Determine the [x, y] coordinate at the center of the cell enclosing the given text.  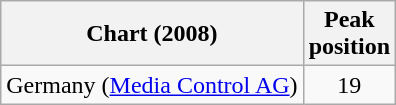
Germany (Media Control AG) [152, 85]
Peakposition [349, 34]
19 [349, 85]
Chart (2008) [152, 34]
